Scan for the cell matching the given text and deliver its [X, Y] coordinate at center. 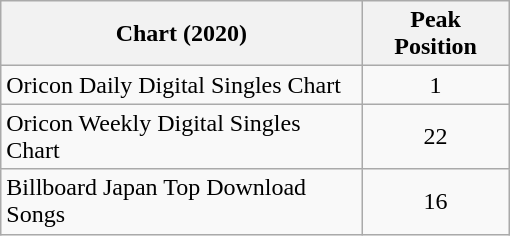
1 [436, 85]
Billboard Japan Top Download Songs [182, 202]
22 [436, 136]
Oricon Daily Digital Singles Chart [182, 85]
Peak Position [436, 34]
16 [436, 202]
Chart (2020) [182, 34]
Oricon Weekly Digital Singles Chart [182, 136]
